Provide the [x, y] coordinate of the cell's center where the given text is located.  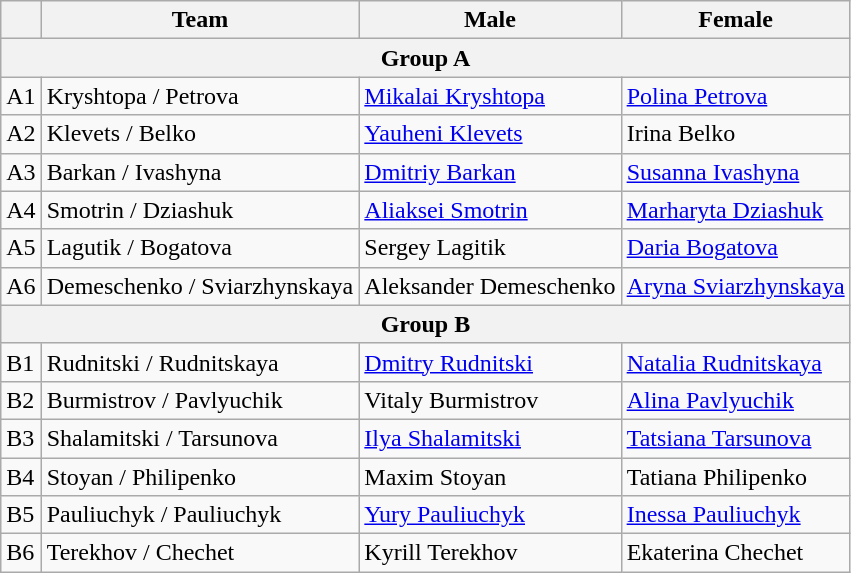
Natalia Rudnitskaya [736, 362]
Kryshtopa / Petrova [200, 96]
Dmitriy Barkan [490, 172]
Aryna Sviarzhynskaya [736, 286]
Team [200, 20]
B5 [21, 515]
Lagutik / Bogatova [200, 248]
B3 [21, 438]
Vitaly Burmistrov [490, 400]
Group A [426, 58]
Dmitry Rudnitski [490, 362]
Group B [426, 324]
Tatiana Philipenko [736, 477]
Tatsiana Tarsunova [736, 438]
Yauheni Klevets [490, 134]
Shalamitski / Tarsunova [200, 438]
Yury Pauliuchyk [490, 515]
Rudnitski / Rudnitskaya [200, 362]
Maxim Stoyan [490, 477]
A5 [21, 248]
A1 [21, 96]
B2 [21, 400]
Sergey Lagitik [490, 248]
Smotrin / Dziashuk [200, 210]
Aleksander Demeschenko [490, 286]
Klevets / Belko [200, 134]
A2 [21, 134]
Demeschenko / Sviarzhynskaya [200, 286]
Ilya Shalamitski [490, 438]
Kyrill Terekhov [490, 553]
Barkan / Ivashyna [200, 172]
Irina Belko [736, 134]
A4 [21, 210]
A6 [21, 286]
Ekaterina Chechet [736, 553]
Polina Petrova [736, 96]
Terekhov / Chechet [200, 553]
Male [490, 20]
B4 [21, 477]
Daria Bogatova [736, 248]
Aliaksei Smotrin [490, 210]
Pauliuchyk / Pauliuchyk [200, 515]
B6 [21, 553]
Mikalai Kryshtopa [490, 96]
Susanna Ivashyna [736, 172]
Burmistrov / Pavlyuchik [200, 400]
Alina Pavlyuchik [736, 400]
Stoyan / Philipenko [200, 477]
Inessa Pauliuchyk [736, 515]
A3 [21, 172]
Female [736, 20]
B1 [21, 362]
Marharyta Dziashuk [736, 210]
